Return (X, Y) of the center of cell containing provided text 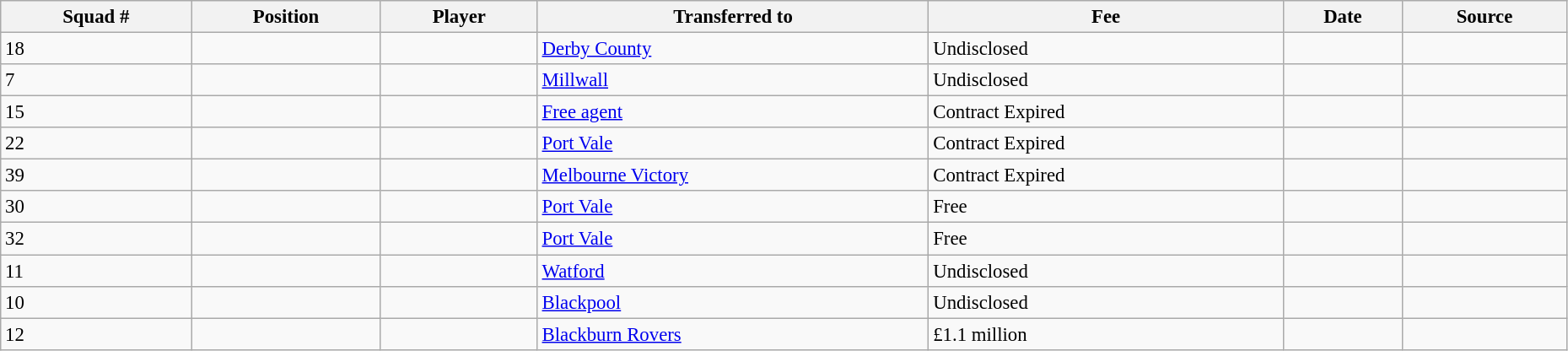
39 (96, 175)
Transferred to (733, 17)
Millwall (733, 80)
32 (96, 239)
Derby County (733, 49)
18 (96, 49)
Player (459, 17)
Position (286, 17)
22 (96, 143)
11 (96, 271)
Watford (733, 271)
7 (96, 80)
15 (96, 112)
Fee (1106, 17)
Blackburn Rovers (733, 334)
Free agent (733, 112)
30 (96, 207)
Source (1484, 17)
10 (96, 302)
Date (1343, 17)
£1.1 million (1106, 334)
Melbourne Victory (733, 175)
Blackpool (733, 302)
12 (96, 334)
Squad # (96, 17)
